Determine the (x, y) coordinate at the center of the cell enclosing the given text.  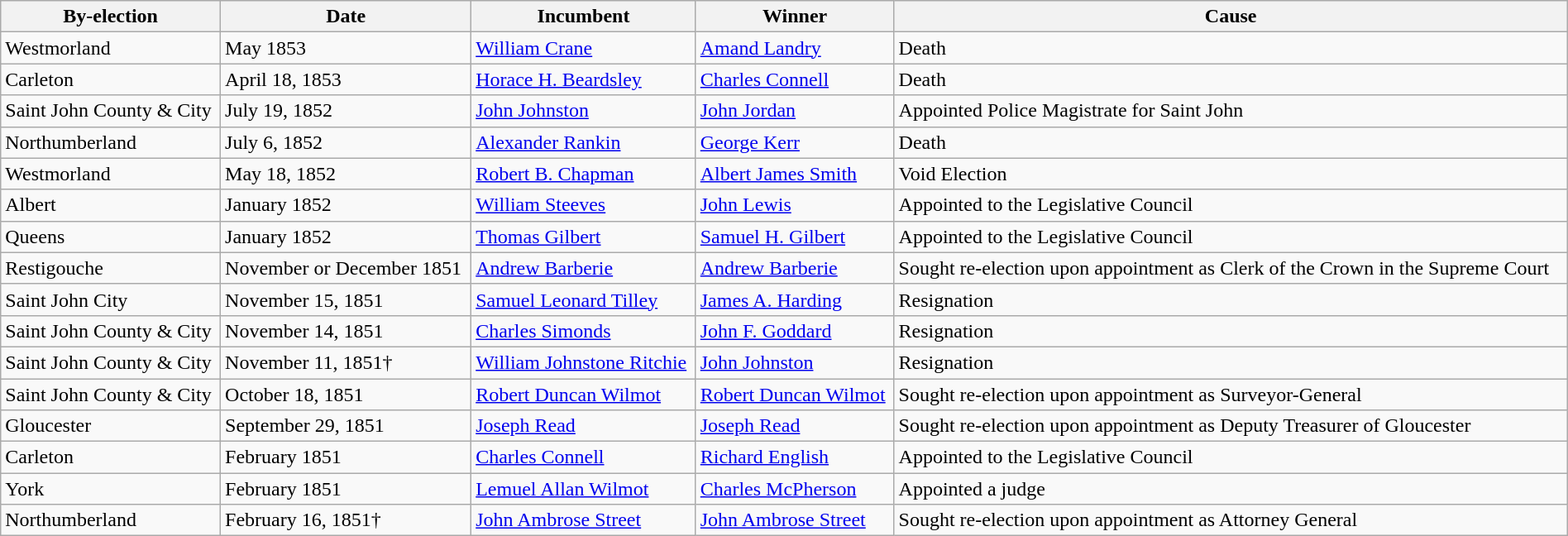
Sought re-election upon appointment as Deputy Treasurer of Gloucester (1231, 426)
October 18, 1851 (346, 395)
Sought re-election upon appointment as Surveyor-General (1231, 395)
Robert B. Chapman (584, 174)
Void Election (1231, 174)
William Crane (584, 48)
Thomas Gilbert (584, 237)
By-election (111, 17)
Samuel H. Gilbert (795, 237)
April 18, 1853 (346, 79)
May 18, 1852 (346, 174)
Charles McPherson (795, 489)
George Kerr (795, 142)
Albert James Smith (795, 174)
November 11, 1851† (346, 362)
Albert (111, 205)
Amand Landry (795, 48)
Incumbent (584, 17)
Gloucester (111, 426)
Restigouche (111, 268)
September 29, 1851 (346, 426)
Winner (795, 17)
Appointed a judge (1231, 489)
Appointed Police Magistrate for Saint John (1231, 111)
Lemuel Allan Wilmot (584, 489)
Richard English (795, 457)
William Johnstone Ritchie (584, 362)
February 16, 1851† (346, 520)
York (111, 489)
November or December 1851 (346, 268)
Date (346, 17)
James A. Harding (795, 299)
November 15, 1851 (346, 299)
November 14, 1851 (346, 331)
Charles Simonds (584, 331)
Alexander Rankin (584, 142)
John F. Goddard (795, 331)
Sought re-election upon appointment as Attorney General (1231, 520)
July 19, 1852 (346, 111)
Samuel Leonard Tilley (584, 299)
Sought re-election upon appointment as Clerk of the Crown in the Supreme Court (1231, 268)
Saint John City (111, 299)
John Lewis (795, 205)
Queens (111, 237)
William Steeves (584, 205)
July 6, 1852 (346, 142)
Horace H. Beardsley (584, 79)
May 1853 (346, 48)
John Jordan (795, 111)
Cause (1231, 17)
